Pinpoint the cell where the given text exists, returning its (x, y) midpoint coordinate. 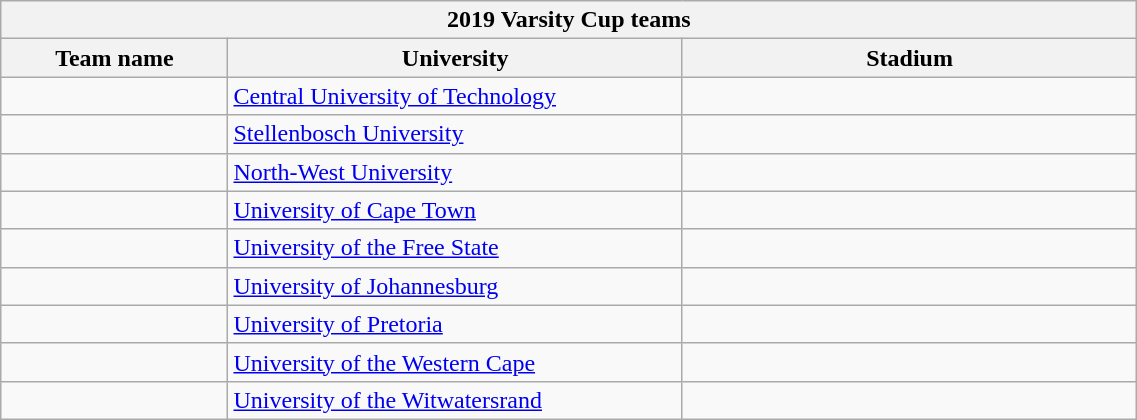
University of Johannesburg (455, 286)
Stadium (909, 58)
University of the Free State (455, 248)
Stellenbosch University (455, 134)
University of the Western Cape (455, 362)
North-West University (455, 172)
2019 Varsity Cup teams (569, 20)
University of Pretoria (455, 324)
University (455, 58)
Team name (114, 58)
Central University of Technology (455, 96)
University of the Witwatersrand (455, 400)
University of Cape Town (455, 210)
